Search for the cell housing the specified text and yield its [x, y] center coordinate. 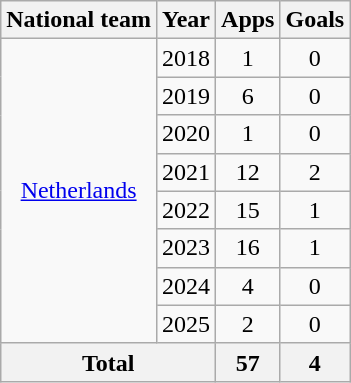
Goals [315, 20]
15 [248, 210]
2023 [186, 248]
Apps [248, 20]
Netherlands [79, 191]
2018 [186, 58]
57 [248, 362]
2022 [186, 210]
2020 [186, 134]
12 [248, 172]
Total [108, 362]
2021 [186, 172]
16 [248, 248]
2019 [186, 96]
6 [248, 96]
2024 [186, 286]
National team [79, 20]
2025 [186, 324]
Year [186, 20]
